Provide the (x, y) coordinate of the cell's center where the given text is located.  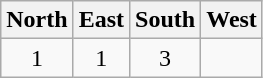
3 (166, 58)
East (101, 20)
West (232, 20)
North (37, 20)
South (166, 20)
